Identify which cell holds the provided text, then report its (x, y) central coordinate. 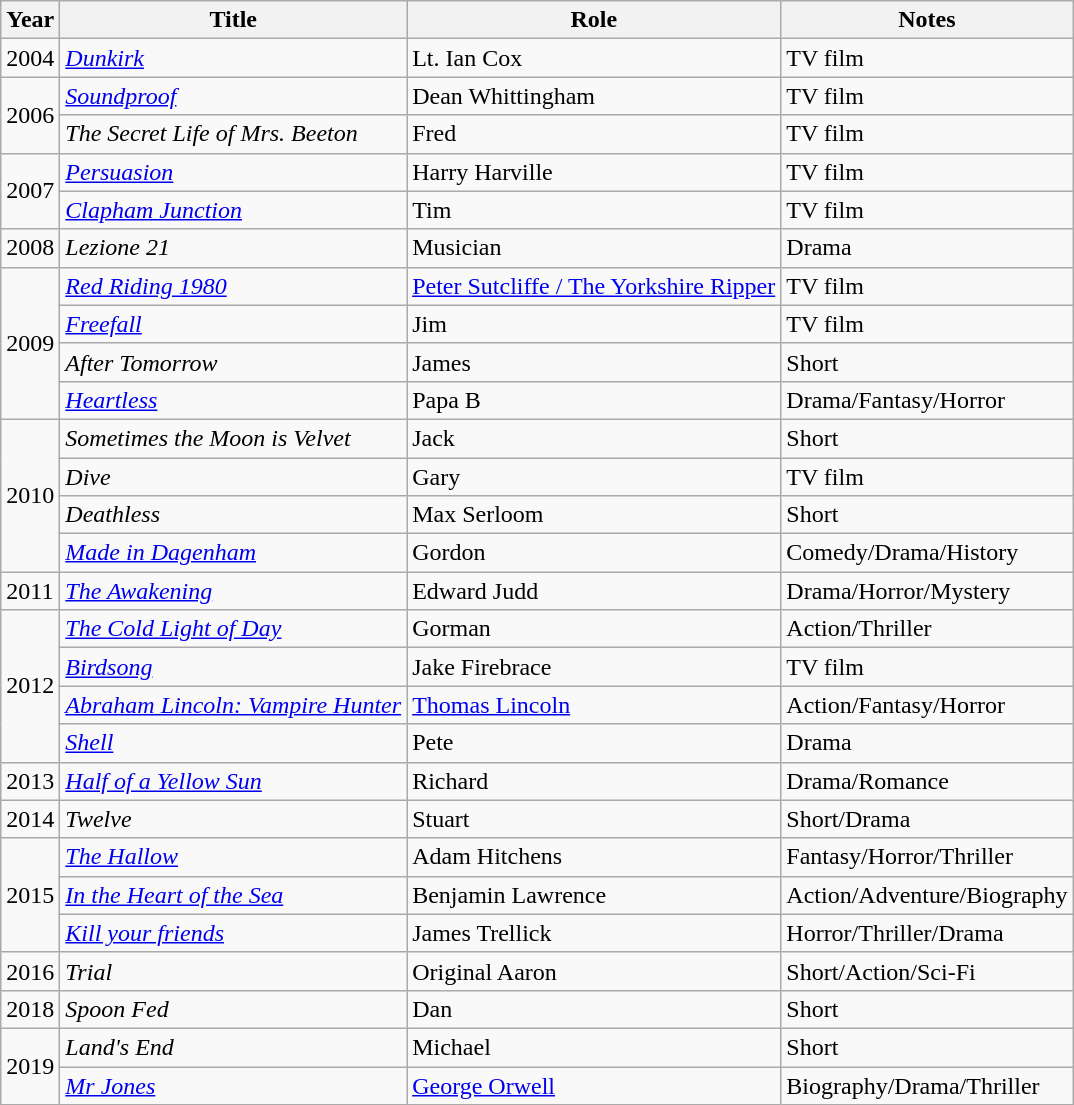
Lezione 21 (234, 248)
Mr Jones (234, 1085)
James (594, 362)
Horror/Thriller/Drama (927, 933)
Jack (594, 438)
Short/Drama (927, 819)
Deathless (234, 515)
2009 (30, 343)
Dunkirk (234, 58)
The Hallow (234, 857)
Soundproof (234, 96)
James Trellick (594, 933)
Persuasion (234, 172)
Red Riding 1980 (234, 286)
Birdsong (234, 667)
Musician (594, 248)
Fred (594, 134)
Harry Harville (594, 172)
Short/Action/Sci-Fi (927, 971)
Fantasy/Horror/Thriller (927, 857)
2014 (30, 819)
Half of a Yellow Sun (234, 781)
Lt. Ian Cox (594, 58)
Trial (234, 971)
Freefall (234, 324)
Biography/Drama/Thriller (927, 1085)
Drama/Fantasy/Horror (927, 400)
Edward Judd (594, 591)
2012 (30, 686)
The Awakening (234, 591)
Action/Thriller (927, 629)
2006 (30, 115)
Notes (927, 20)
2008 (30, 248)
Drama/Horror/Mystery (927, 591)
Dan (594, 1009)
Sometimes the Moon is Velvet (234, 438)
2016 (30, 971)
Gary (594, 477)
Benjamin Lawrence (594, 895)
2013 (30, 781)
Gorman (594, 629)
Heartless (234, 400)
Land's End (234, 1047)
Action/Adventure/Biography (927, 895)
Kill your friends (234, 933)
After Tomorrow (234, 362)
The Secret Life of Mrs. Beeton (234, 134)
2015 (30, 895)
Tim (594, 210)
Twelve (234, 819)
Thomas Lincoln (594, 705)
2007 (30, 191)
Richard (594, 781)
Abraham Lincoln: Vampire Hunter (234, 705)
Action/Fantasy/Horror (927, 705)
Stuart (594, 819)
Role (594, 20)
2019 (30, 1066)
Max Serloom (594, 515)
Gordon (594, 553)
Drama/Romance (927, 781)
2004 (30, 58)
Year (30, 20)
Comedy/Drama/History (927, 553)
Adam Hitchens (594, 857)
In the Heart of the Sea (234, 895)
Original Aaron (594, 971)
Title (234, 20)
George Orwell (594, 1085)
Shell (234, 743)
Papa B (594, 400)
2018 (30, 1009)
Dive (234, 477)
The Cold Light of Day (234, 629)
Made in Dagenham (234, 553)
2010 (30, 495)
Clapham Junction (234, 210)
Peter Sutcliffe / The Yorkshire Ripper (594, 286)
Jim (594, 324)
Michael (594, 1047)
Pete (594, 743)
Dean Whittingham (594, 96)
Spoon Fed (234, 1009)
2011 (30, 591)
Jake Firebrace (594, 667)
